Identify which cell holds the provided text, then report its [X, Y] central coordinate. 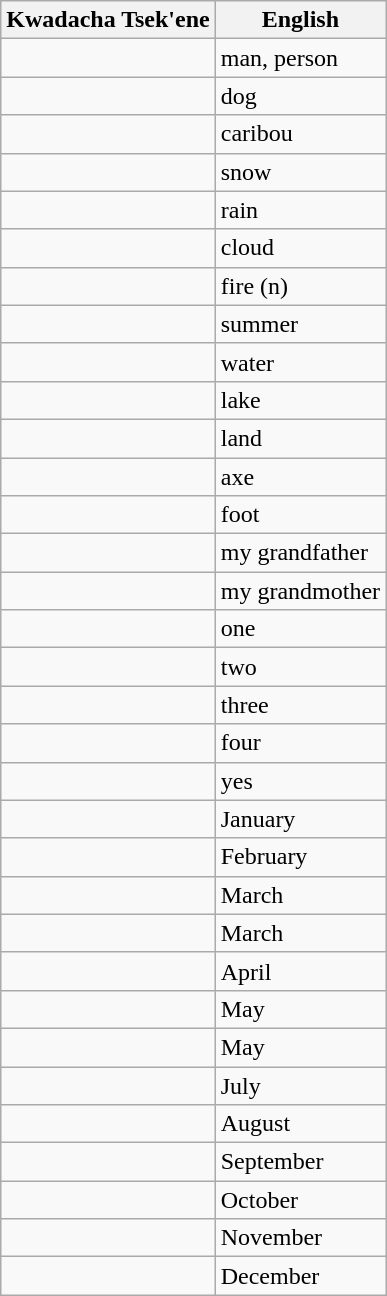
one [300, 629]
July [300, 1085]
four [300, 743]
man, person [300, 58]
land [300, 438]
October [300, 1200]
my grandmother [300, 591]
rain [300, 210]
water [300, 362]
September [300, 1162]
February [300, 857]
yes [300, 781]
snow [300, 172]
axe [300, 477]
caribou [300, 134]
lake [300, 400]
fire (n) [300, 286]
foot [300, 515]
dog [300, 96]
three [300, 705]
summer [300, 324]
my grandfather [300, 553]
cloud [300, 248]
Kwadacha Tsek'ene [108, 20]
two [300, 667]
English [300, 20]
August [300, 1124]
November [300, 1238]
April [300, 971]
December [300, 1276]
January [300, 819]
